Identify which cell holds the provided text, then report its [x, y] central coordinate. 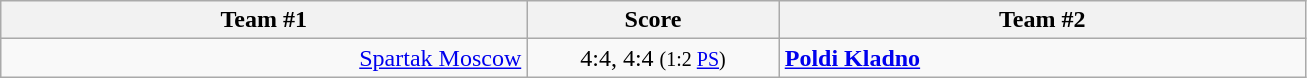
Team #2 [1042, 20]
Team #1 [264, 20]
Spartak Moscow [264, 58]
4:4, 4:4 (1:2 PS) [653, 58]
Score [653, 20]
Poldi Kladno [1042, 58]
